Extract the (x, y) coordinate from the center of the cell holding the provided text.  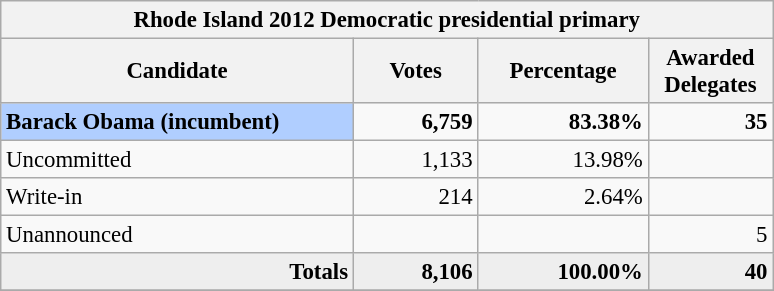
Rhode Island 2012 Democratic presidential primary (387, 20)
Uncommitted (178, 160)
Candidate (178, 72)
35 (710, 122)
Awarded Delegates (710, 72)
1,133 (416, 160)
Votes (416, 72)
2.64% (563, 197)
Percentage (563, 72)
214 (416, 197)
6,759 (416, 122)
Unannounced (178, 235)
83.38% (563, 122)
Write-in (178, 197)
13.98% (563, 160)
Barack Obama (incumbent) (178, 122)
5 (710, 235)
